Detect which cell encompasses the target text, then output its (x, y) center coordinate. 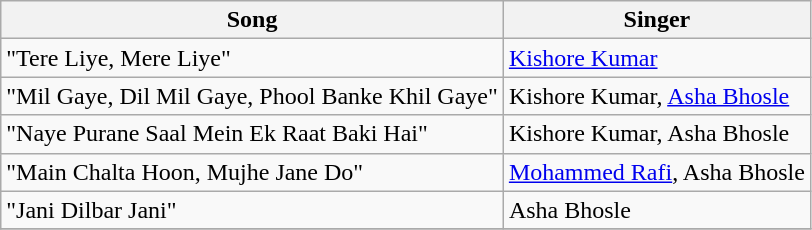
Song (252, 20)
"Main Chalta Hoon, Mujhe Jane Do" (252, 172)
"Jani Dilbar Jani" (252, 210)
Singer (656, 20)
Mohammed Rafi, Asha Bhosle (656, 172)
"Naye Purane Saal Mein Ek Raat Baki Hai" (252, 134)
Kishore Kumar (656, 58)
Asha Bhosle (656, 210)
"Mil Gaye, Dil Mil Gaye, Phool Banke Khil Gaye" (252, 96)
"Tere Liye, Mere Liye" (252, 58)
